Extract the (x, y) coordinate from the center of the cell holding the provided text.  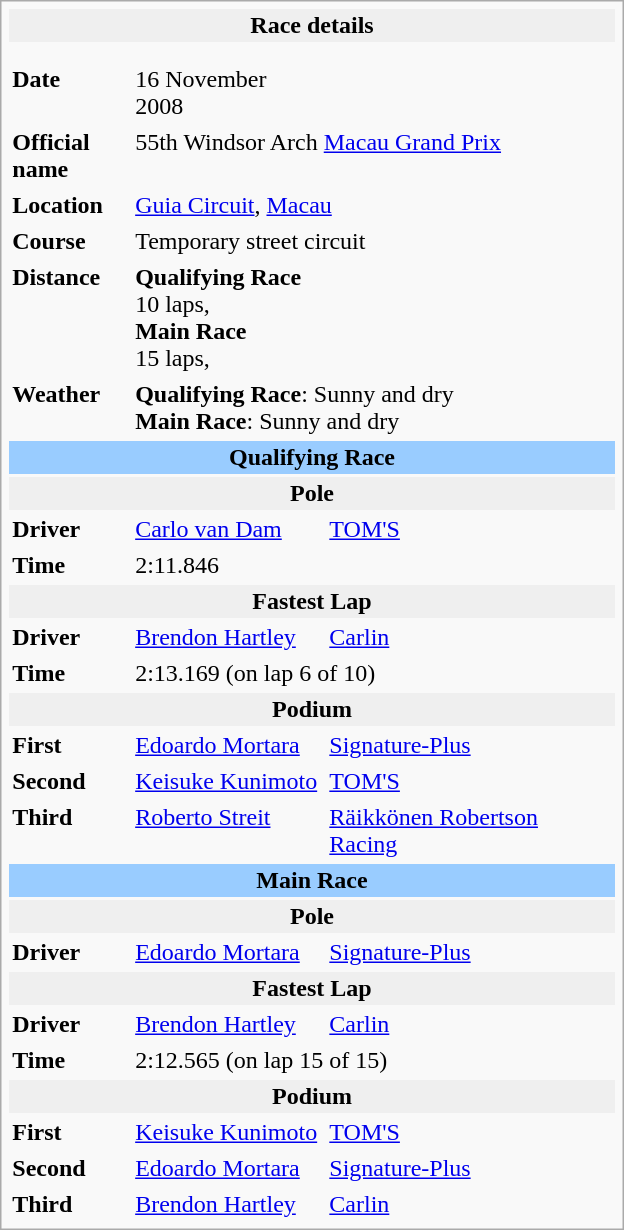
Date (69, 93)
Weather (69, 408)
Course (69, 242)
2:11.846 (374, 566)
Roberto Streit (228, 831)
Race details (312, 26)
Räikkönen Robertson Racing (470, 831)
16 November 2008 (228, 93)
Carlo van Dam (228, 530)
2:13.169 (on lap 6 of 10) (374, 674)
2:12.565 (on lap 15 of 15) (374, 1060)
Temporary street circuit (374, 242)
Qualifying Race (312, 458)
Location (69, 206)
Qualifying Race10 laps, Main Race15 laps, (374, 318)
Official name (69, 156)
Main Race (312, 880)
Qualifying Race: Sunny and dryMain Race: Sunny and dry (374, 408)
Distance (69, 318)
Guia Circuit, Macau (374, 206)
55th Windsor Arch Macau Grand Prix (374, 156)
